For the text-containing cell, return its midpoint in (X, Y) coordinate format. 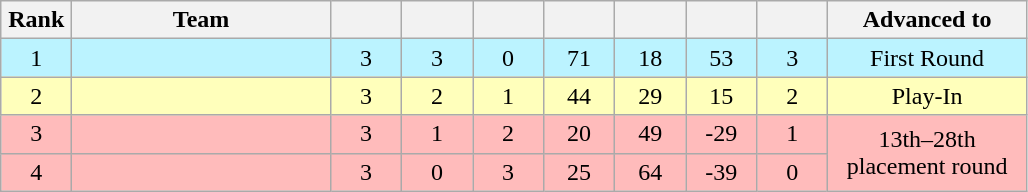
First Round (928, 58)
Advanced to (928, 20)
Play-In (928, 96)
13th–28th placement round (928, 153)
Rank (36, 20)
15 (722, 96)
71 (580, 58)
64 (650, 172)
44 (580, 96)
25 (580, 172)
-29 (722, 134)
18 (650, 58)
53 (722, 58)
49 (650, 134)
Team (202, 20)
4 (36, 172)
29 (650, 96)
20 (580, 134)
-39 (722, 172)
